Extract the (x, y) coordinate from the center of the cell holding the provided text.  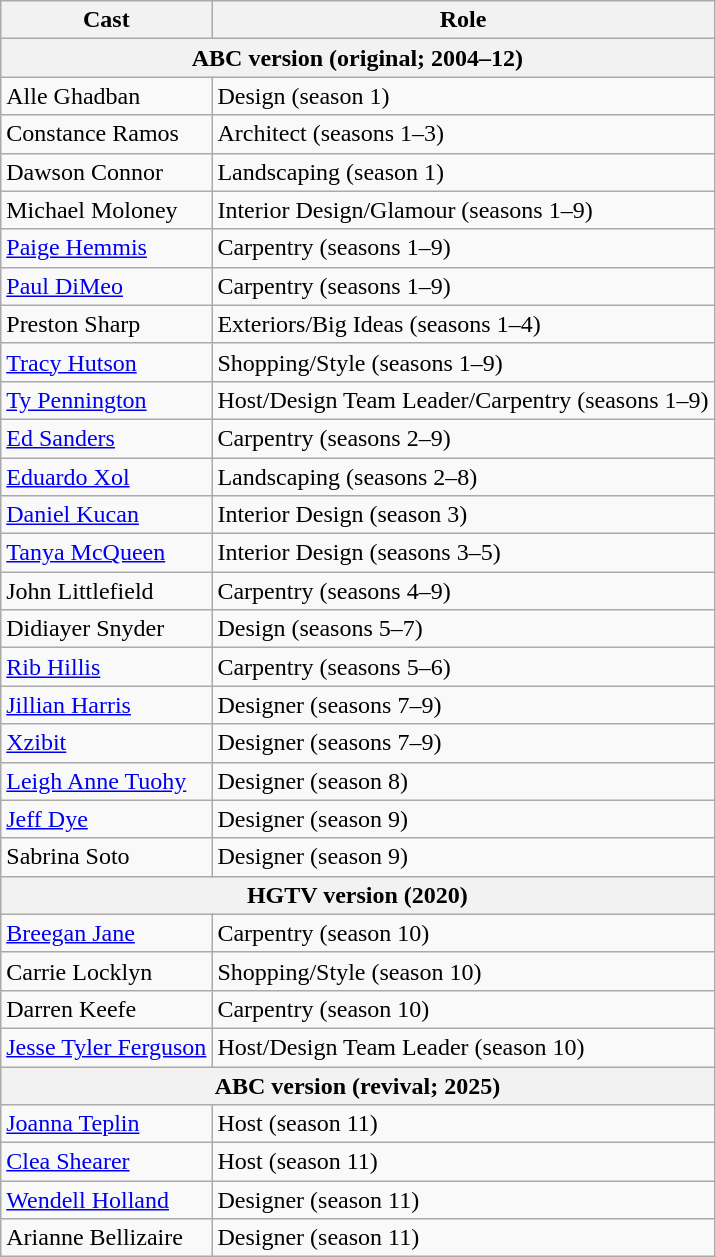
Tanya McQueen (106, 553)
Ty Pennington (106, 400)
John Littlefield (106, 591)
Design (season 1) (463, 96)
Ed Sanders (106, 438)
Alle Ghadban (106, 96)
Arianne Bellizaire (106, 1238)
Carrie Locklyn (106, 971)
Constance Ramos (106, 134)
Paige Hemmis (106, 248)
Design (seasons 5–7) (463, 629)
Breegan Jane (106, 933)
Role (463, 20)
Eduardo Xol (106, 477)
Jesse Tyler Ferguson (106, 1047)
Cast (106, 20)
Preston Sharp (106, 324)
Xzibit (106, 743)
Interior Design/Glamour (seasons 1–9) (463, 210)
Michael Moloney (106, 210)
Sabrina Soto (106, 857)
Interior Design (seasons 3–5) (463, 553)
Carpentry (seasons 2–9) (463, 438)
Carpentry (seasons 5–6) (463, 667)
Tracy Hutson (106, 362)
Carpentry (seasons 4–9) (463, 591)
ABC version (original; 2004–12) (358, 58)
Host/Design Team Leader (season 10) (463, 1047)
Joanna Teplin (106, 1124)
Designer (season 8) (463, 781)
Daniel Kucan (106, 515)
Dawson Connor (106, 172)
Host/Design Team Leader/Carpentry (seasons 1–9) (463, 400)
Landscaping (seasons 2–8) (463, 477)
Paul DiMeo (106, 286)
Shopping/Style (seasons 1–9) (463, 362)
Clea Shearer (106, 1162)
Exteriors/Big Ideas (seasons 1–4) (463, 324)
Leigh Anne Tuohy (106, 781)
ABC version (revival; 2025) (358, 1085)
Wendell Holland (106, 1200)
Landscaping (season 1) (463, 172)
Darren Keefe (106, 1009)
Interior Design (season 3) (463, 515)
HGTV version (2020) (358, 895)
Jeff Dye (106, 819)
Shopping/Style (season 10) (463, 971)
Jillian Harris (106, 705)
Rib Hillis (106, 667)
Didiayer Snyder (106, 629)
Architect (seasons 1–3) (463, 134)
